Extract the [X, Y] coordinate from the center of the cell holding the provided text.  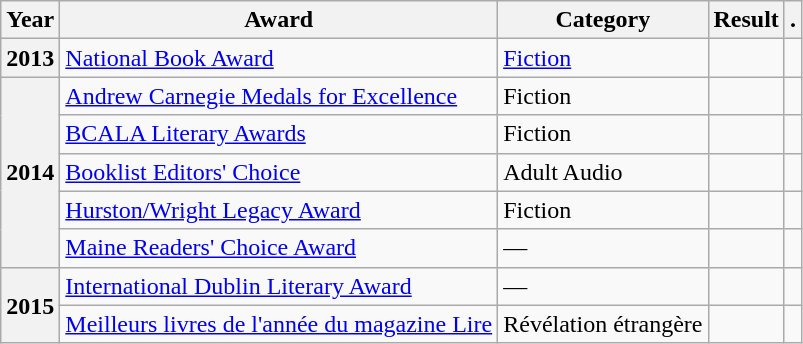
Award [279, 20]
Result [746, 20]
BCALA Literary Awards [279, 134]
National Book Award [279, 58]
International Dublin Literary Award [279, 286]
Révélation étrangère [603, 324]
Year [30, 20]
Category [603, 20]
Maine Readers' Choice Award [279, 248]
Andrew Carnegie Medals for Excellence [279, 96]
2015 [30, 305]
Hurston/Wright Legacy Award [279, 210]
2013 [30, 58]
2014 [30, 172]
Booklist Editors' Choice [279, 172]
. [792, 20]
Meilleurs livres de l'année du magazine Lire [279, 324]
Adult Audio [603, 172]
